For the text-containing cell, return its midpoint in (X, Y) coordinate format. 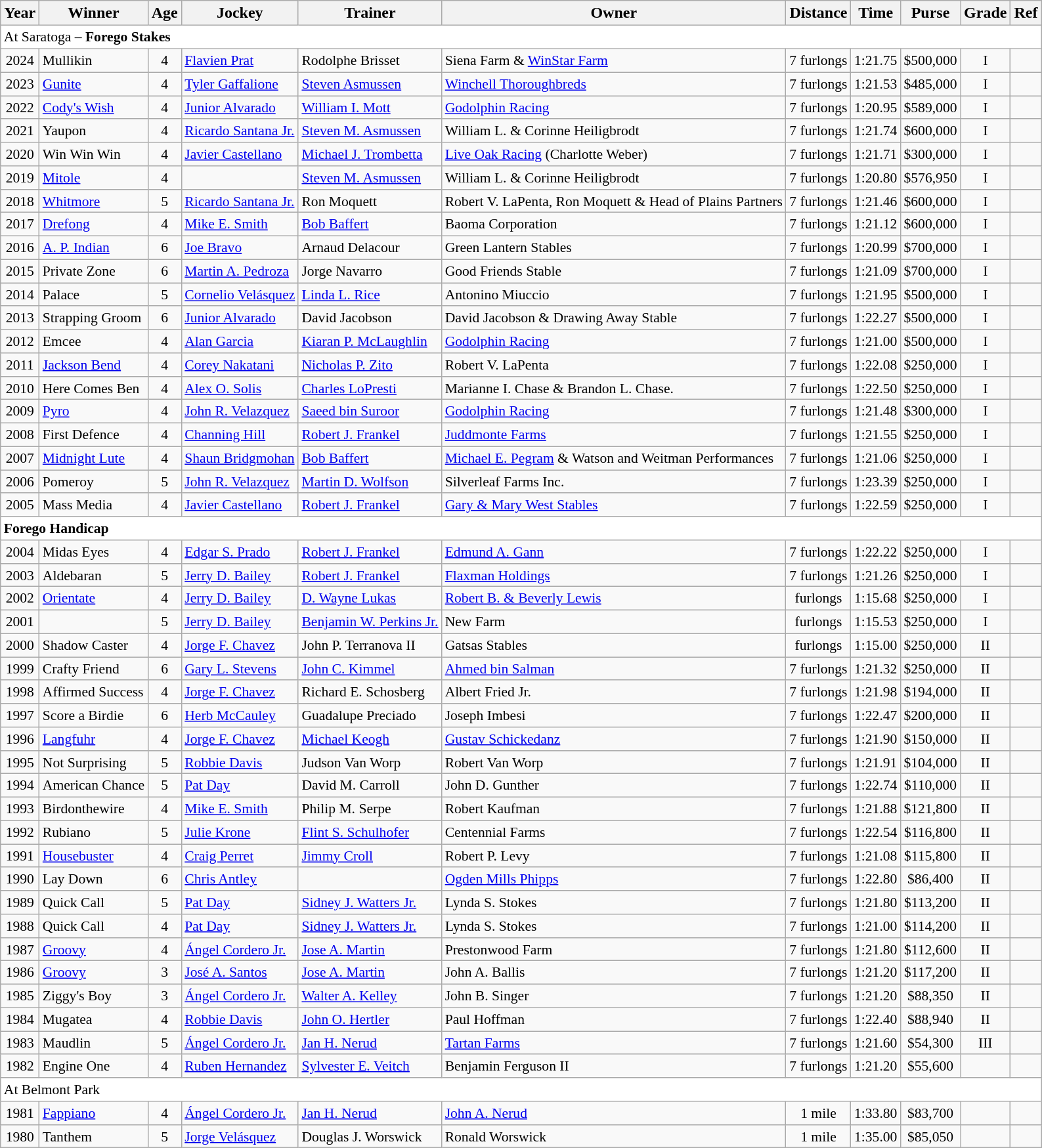
1988 (20, 926)
Judson Van Worp (370, 762)
1990 (20, 879)
Baoma Corporation (614, 224)
Birdonthewire (93, 809)
Steven Asmussen (370, 84)
Time (876, 13)
Siena Farm & WinStar Farm (614, 60)
Jockey (240, 13)
Ogden Mills Phipps (614, 879)
2000 (20, 645)
$88,350 (930, 996)
Mullikin (93, 60)
2022 (20, 108)
2007 (20, 458)
$115,800 (930, 856)
Robert V. LaPenta, Ron Moquett & Head of Plains Partners (614, 201)
$485,000 (930, 84)
Joe Bravo (240, 247)
Guadalupe Preciado (370, 715)
Centennial Farms (614, 832)
David M. Carroll (370, 786)
Paul Hoffman (614, 1019)
2009 (20, 412)
Antonino Miuccio (614, 295)
Tyler Gaffalione (240, 84)
1:15.00 (876, 645)
Ref (1026, 13)
2005 (20, 505)
John C. Kimmel (370, 669)
$117,200 (930, 973)
Gary & Mary West Stables (614, 505)
2015 (20, 271)
1997 (20, 715)
2019 (20, 178)
1:20.80 (876, 178)
1:21.75 (876, 60)
Emcee (93, 341)
1982 (20, 1066)
1985 (20, 996)
$88,940 (930, 1019)
$200,000 (930, 715)
Midas Eyes (93, 552)
1983 (20, 1043)
Robert V. LaPenta (614, 365)
1:23.39 (876, 482)
2008 (20, 435)
Here Comes Ben (93, 388)
Corey Nakatani (240, 365)
$150,000 (930, 739)
Alan Garcia (240, 341)
Jimmy Croll (370, 856)
Ronald Worswick (614, 1136)
III (986, 1043)
Benjamin Ferguson II (614, 1066)
First Defence (93, 435)
1:21.91 (876, 762)
Jackson Bend (93, 365)
Orientate (93, 599)
1:35.00 (876, 1136)
Whitmore (93, 201)
A. P. Indian (93, 247)
1996 (20, 739)
Langfuhr (93, 739)
1:20.95 (876, 108)
$589,000 (930, 108)
Purse (930, 13)
1:21.48 (876, 412)
Jorge Velásquez (240, 1136)
2004 (20, 552)
Jorge Navarro (370, 271)
David Jacobson (370, 318)
Alex O. Solis (240, 388)
2010 (20, 388)
Mitole (93, 178)
Juddmonte Farms (614, 435)
Fappiano (93, 1113)
Pyro (93, 412)
1:21.90 (876, 739)
1:22.47 (876, 715)
David Jacobson & Drawing Away Stable (614, 318)
2002 (20, 599)
Private Zone (93, 271)
Benjamin W. Perkins Jr. (370, 622)
1:21.95 (876, 295)
Pomeroy (93, 482)
Marianne I. Chase & Brandon L. Chase. (614, 388)
John O. Hertler (370, 1019)
$194,000 (930, 692)
2003 (20, 575)
$121,800 (930, 809)
1:20.99 (876, 247)
Rubiano (93, 832)
Mass Media (93, 505)
2012 (20, 341)
Grade (986, 13)
Gary L. Stevens (240, 669)
Prestonwood Farm (614, 949)
Maudlin (93, 1043)
1:21.06 (876, 458)
Flaxman Holdings (614, 575)
$114,200 (930, 926)
$116,800 (930, 832)
Arnaud Delacour (370, 247)
$86,400 (930, 879)
Craig Perret (240, 856)
$576,950 (930, 178)
Richard E. Schosberg (370, 692)
1:22.27 (876, 318)
Housebuster (93, 856)
Winner (93, 13)
2018 (20, 201)
New Farm (614, 622)
1998 (20, 692)
1994 (20, 786)
Score a Birdie (93, 715)
2024 (20, 60)
Drefong (93, 224)
$104,000 (930, 762)
Saeed bin Suroor (370, 412)
2021 (20, 131)
Midnight Lute (93, 458)
2011 (20, 365)
2014 (20, 295)
Channing Hill (240, 435)
Edgar S. Prado (240, 552)
$113,200 (930, 903)
Distance (818, 13)
Robert Kaufman (614, 809)
Michael Keogh (370, 739)
Sylvester E. Veitch (370, 1066)
Douglas J. Worswick (370, 1136)
1:22.54 (876, 832)
1992 (20, 832)
Green Lantern Stables (614, 247)
Martin D. Wolfson (370, 482)
1980 (20, 1136)
1995 (20, 762)
Crafty Friend (93, 669)
Cody's Wish (93, 108)
$110,000 (930, 786)
1993 (20, 809)
Ziggy's Boy (93, 996)
$112,600 (930, 949)
Tanthem (93, 1136)
1:21.60 (876, 1043)
1:22.80 (876, 879)
1:21.09 (876, 271)
Forego Handicap (521, 528)
Rodolphe Brisset (370, 60)
Ahmed bin Salman (614, 669)
1:21.12 (876, 224)
Affirmed Success (93, 692)
$55,600 (930, 1066)
1989 (20, 903)
2001 (20, 622)
1:22.40 (876, 1019)
1:21.53 (876, 84)
1:22.08 (876, 365)
Shaun Bridgmohan (240, 458)
Michael E. Pegram & Watson and Weitman Performances (614, 458)
Shadow Caster (93, 645)
Robert P. Levy (614, 856)
Aldebaran (93, 575)
At Saratoga – Forego Stakes (521, 37)
1:21.71 (876, 154)
Trainer (370, 13)
Gustav Schickedanz (614, 739)
Martin A. Pedroza (240, 271)
1:33.80 (876, 1113)
2023 (20, 84)
1:21.32 (876, 669)
Ruben Hernandez (240, 1066)
Cornelio Velásquez (240, 295)
Age (164, 13)
Gatsas Stables (614, 645)
2017 (20, 224)
Joseph Imbesi (614, 715)
Win Win Win (93, 154)
Silverleaf Farms Inc. (614, 482)
Kiaran P. McLaughlin (370, 341)
Flint S. Schulhofer (370, 832)
Live Oak Racing (Charlotte Weber) (614, 154)
1:15.68 (876, 599)
Lay Down (93, 879)
Ron Moquett (370, 201)
José A. Santos (240, 973)
Engine One (93, 1066)
1999 (20, 669)
Edmund A. Gann (614, 552)
Robert Van Worp (614, 762)
Nicholas P. Zito (370, 365)
1:21.46 (876, 201)
1981 (20, 1113)
Palace (93, 295)
Mugatea (93, 1019)
John A. Ballis (614, 973)
D. Wayne Lukas (370, 599)
$54,300 (930, 1043)
1:21.55 (876, 435)
1:21.08 (876, 856)
John P. Terranova II (370, 645)
Herb McCauley (240, 715)
Winchell Thoroughbreds (614, 84)
1991 (20, 856)
William I. Mott (370, 108)
Yaupon (93, 131)
Robert B. & Beverly Lewis (614, 599)
1:15.53 (876, 622)
John B. Singer (614, 996)
2020 (20, 154)
1:22.59 (876, 505)
John A. Nerud (614, 1113)
$85,050 (930, 1136)
Albert Fried Jr. (614, 692)
2013 (20, 318)
Strapping Groom (93, 318)
1:21.26 (876, 575)
Philip M. Serpe (370, 809)
Good Friends Stable (614, 271)
1:22.50 (876, 388)
John D. Gunther (614, 786)
1:21.88 (876, 809)
Walter A. Kelley (370, 996)
2016 (20, 247)
Year (20, 13)
$83,700 (930, 1113)
Linda L. Rice (370, 295)
Michael J. Trombetta (370, 154)
Flavien Prat (240, 60)
American Chance (93, 786)
Owner (614, 13)
1:22.22 (876, 552)
Julie Krone (240, 832)
1:22.74 (876, 786)
1987 (20, 949)
1:21.98 (876, 692)
1984 (20, 1019)
Not Surprising (93, 762)
1986 (20, 973)
Tartan Farms (614, 1043)
Chris Antley (240, 879)
At Belmont Park (521, 1090)
Charles LoPresti (370, 388)
1:21.74 (876, 131)
Gunite (93, 84)
2006 (20, 482)
